Pinpoint the cell where the given text exists, returning its [x, y] midpoint coordinate. 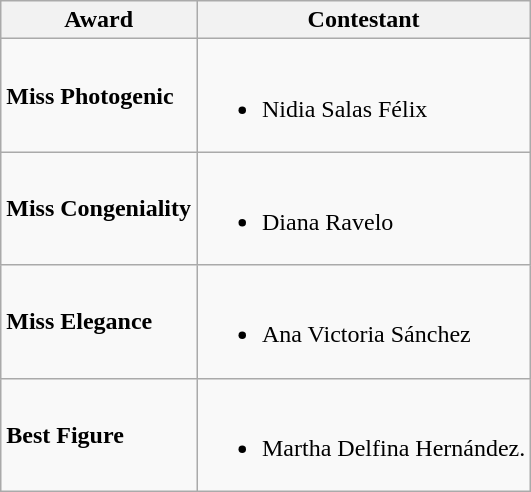
Ana Victoria Sánchez [363, 322]
Best Figure [99, 434]
Martha Delfina Hernández. [363, 434]
Miss Elegance [99, 322]
Nidia Salas Félix [363, 96]
Award [99, 20]
Contestant [363, 20]
Miss Photogenic [99, 96]
Diana Ravelo [363, 208]
Miss Congeniality [99, 208]
